Search for the cell housing the specified text and yield its [X, Y] center coordinate. 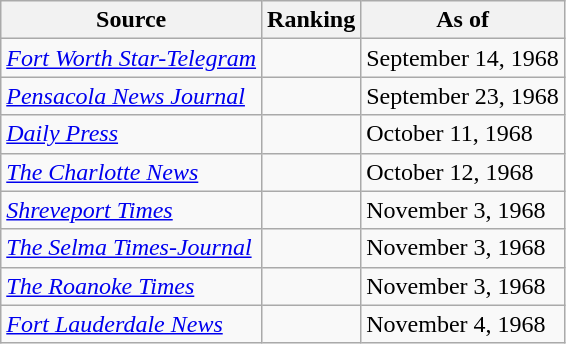
September 23, 1968 [463, 96]
Fort Lauderdale News [132, 324]
Ranking [312, 20]
November 4, 1968 [463, 324]
The Charlotte News [132, 172]
The Roanoke Times [132, 286]
As of [463, 20]
Fort Worth Star-Telegram [132, 58]
September 14, 1968 [463, 58]
October 12, 1968 [463, 172]
Pensacola News Journal [132, 96]
Source [132, 20]
Shreveport Times [132, 210]
Daily Press [132, 134]
The Selma Times-Journal [132, 248]
October 11, 1968 [463, 134]
